Identify which cell holds the provided text, then report its [x, y] central coordinate. 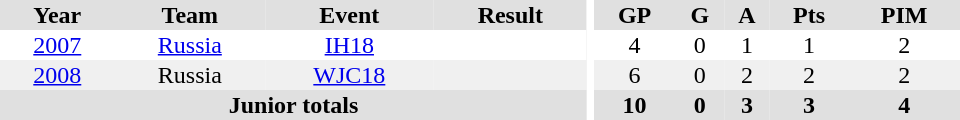
Team [190, 15]
2008 [58, 75]
Pts [810, 15]
6 [635, 75]
10 [635, 105]
Junior totals [294, 105]
Result [511, 15]
GP [635, 15]
A [747, 15]
IH18 [349, 45]
PIM [904, 15]
Year [58, 15]
Event [349, 15]
G [700, 15]
WJC18 [349, 75]
2007 [58, 45]
